From the cell containing the given text, extract its center point as (X, Y) coordinate. 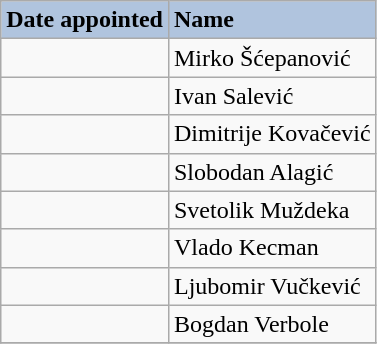
Ljubomir Vučkević (272, 286)
Date appointed (85, 20)
Dimitrije Kovačević (272, 134)
Slobodan Alagić (272, 172)
Vlado Kecman (272, 248)
Svetolik Muždeka (272, 210)
Bogdan Verbole (272, 324)
Ivan Salević (272, 96)
Name (272, 20)
Mirko Šćepanović (272, 58)
